Search for the cell housing the specified text and yield its (X, Y) center coordinate. 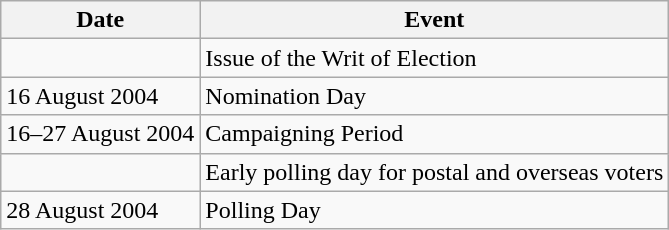
Nomination Day (434, 96)
Date (100, 20)
16–27 August 2004 (100, 134)
Polling Day (434, 210)
Event (434, 20)
Issue of the Writ of Election (434, 58)
16 August 2004 (100, 96)
Campaigning Period (434, 134)
Early polling day for postal and overseas voters (434, 172)
28 August 2004 (100, 210)
